Detect which cell encompasses the target text, then output its [X, Y] center coordinate. 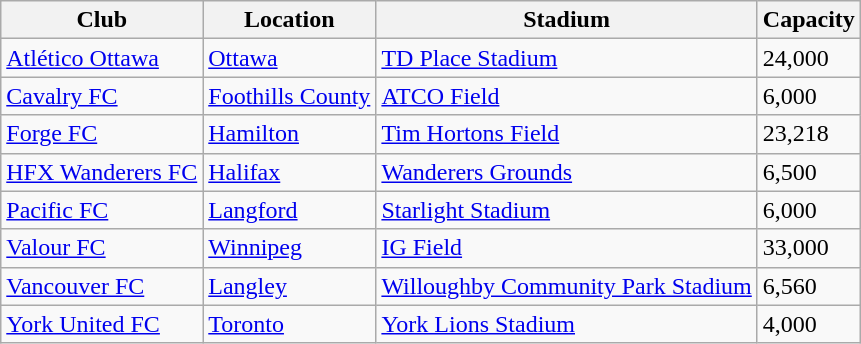
ATCO Field [566, 96]
Tim Hortons Field [566, 134]
Wanderers Grounds [566, 172]
Halifax [290, 172]
4,000 [808, 324]
York Lions Stadium [566, 324]
TD Place Stadium [566, 58]
23,218 [808, 134]
Hamilton [290, 134]
Toronto [290, 324]
Forge FC [102, 134]
Location [290, 20]
6,500 [808, 172]
Langford [290, 210]
IG Field [566, 248]
Vancouver FC [102, 286]
6,560 [808, 286]
York United FC [102, 324]
Atlético Ottawa [102, 58]
Ottawa [290, 58]
Cavalry FC [102, 96]
Pacific FC [102, 210]
Capacity [808, 20]
Club [102, 20]
Langley [290, 286]
Valour FC [102, 248]
HFX Wanderers FC [102, 172]
Willoughby Community Park Stadium [566, 286]
Starlight Stadium [566, 210]
33,000 [808, 248]
Foothills County [290, 96]
Winnipeg [290, 248]
24,000 [808, 58]
Stadium [566, 20]
